Capture the cell that displays the provided text and extract its [X, Y] central coordinate. 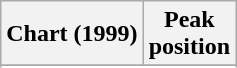
Peakposition [189, 34]
Chart (1999) [72, 34]
